Provide the (x, y) coordinate of the cell's center where the given text is located.  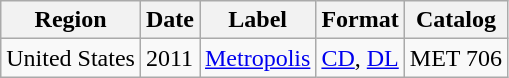
CD, DL (360, 58)
Catalog (456, 20)
Date (170, 20)
MET 706 (456, 58)
Metropolis (258, 58)
Format (360, 20)
Region (71, 20)
Label (258, 20)
United States (71, 58)
2011 (170, 58)
